From the cell containing the given text, extract its center point as (X, Y) coordinate. 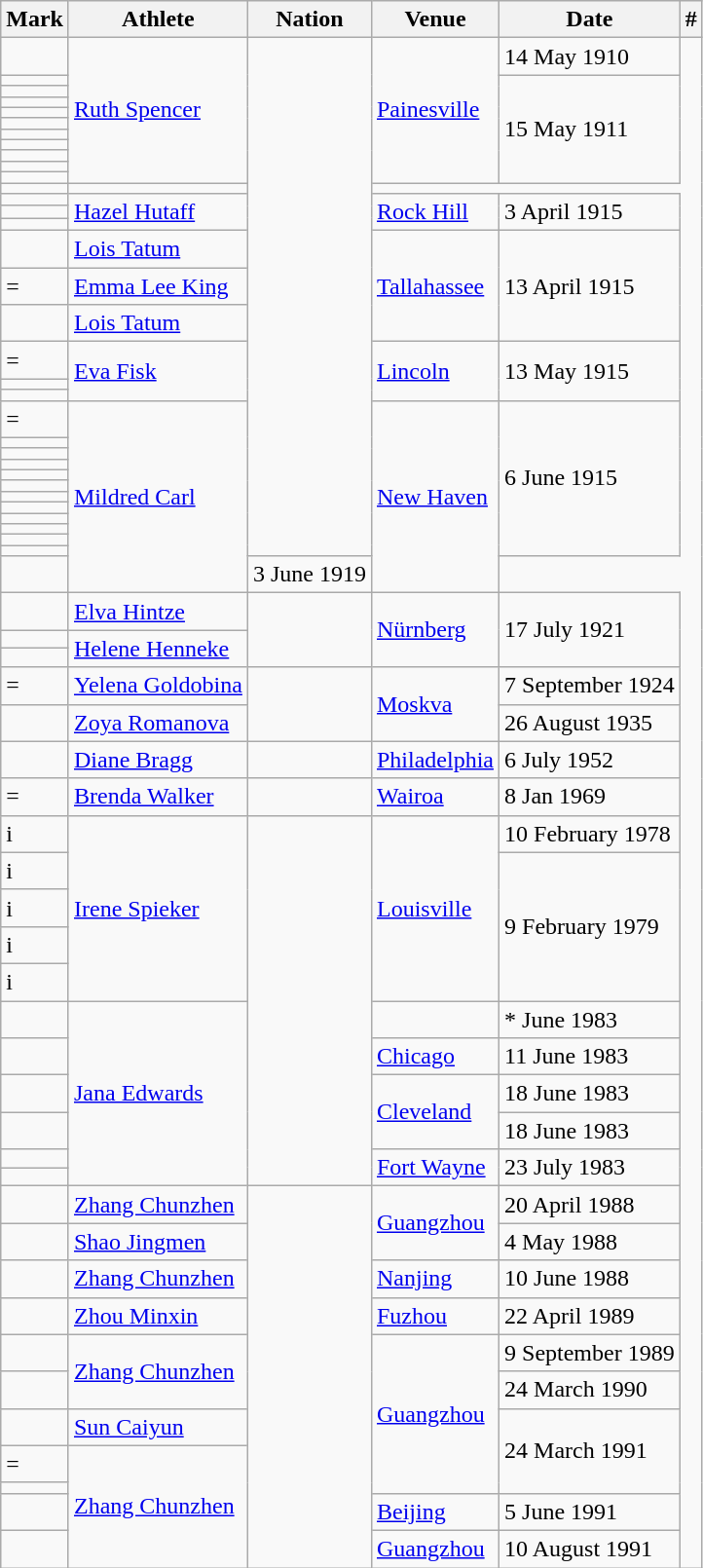
24 March 1991 (590, 1451)
Ruth Spencer (158, 111)
23 July 1983 (590, 1168)
9 February 1979 (590, 926)
6 July 1952 (590, 760)
15 May 1911 (590, 129)
10 August 1991 (590, 1549)
Painesville (434, 111)
Cleveland (434, 1112)
26 August 1935 (590, 723)
Louisville (434, 908)
Diane Bragg (158, 760)
10 June 1988 (590, 1279)
22 April 1989 (590, 1316)
Elva Hintze (158, 612)
17 July 1921 (590, 630)
Nanjing (434, 1279)
Sun Caiyun (158, 1427)
5 June 1991 (590, 1512)
Brenda Walker (158, 797)
Nation (310, 19)
Irene Spieker (158, 908)
Zoya Romanova (158, 723)
9 September 1989 (590, 1353)
Fort Wayne (434, 1168)
# (691, 19)
8 Jan 1969 (590, 797)
13 May 1915 (590, 371)
20 April 1988 (590, 1205)
Mildred Carl (158, 497)
Emma Lee King (158, 286)
New Haven (434, 497)
Chicago (434, 1057)
Philadelphia (434, 760)
10 February 1978 (590, 834)
Nürnberg (434, 630)
Rock Hill (434, 212)
Athlete (158, 19)
Mark (35, 19)
Zhou Minxin (158, 1316)
Shao Jingmen (158, 1242)
Fuzhou (434, 1316)
Yelena Goldobina (158, 686)
Venue (434, 19)
Tallahassee (434, 286)
14 May 1910 (590, 56)
Beijing (434, 1512)
Hazel Hutaff (158, 212)
11 June 1983 (590, 1057)
6 June 1915 (590, 478)
Eva Fisk (158, 371)
13 April 1915 (590, 286)
4 May 1988 (590, 1242)
Moskva (434, 704)
Jana Edwards (158, 1094)
Lincoln (434, 371)
3 June 1919 (310, 575)
Wairoa (434, 797)
* June 1983 (590, 1020)
24 March 1990 (590, 1390)
3 April 1915 (590, 212)
Date (590, 19)
Helene Henneke (158, 649)
7 September 1924 (590, 686)
